Return [x, y] of the center of cell containing provided text 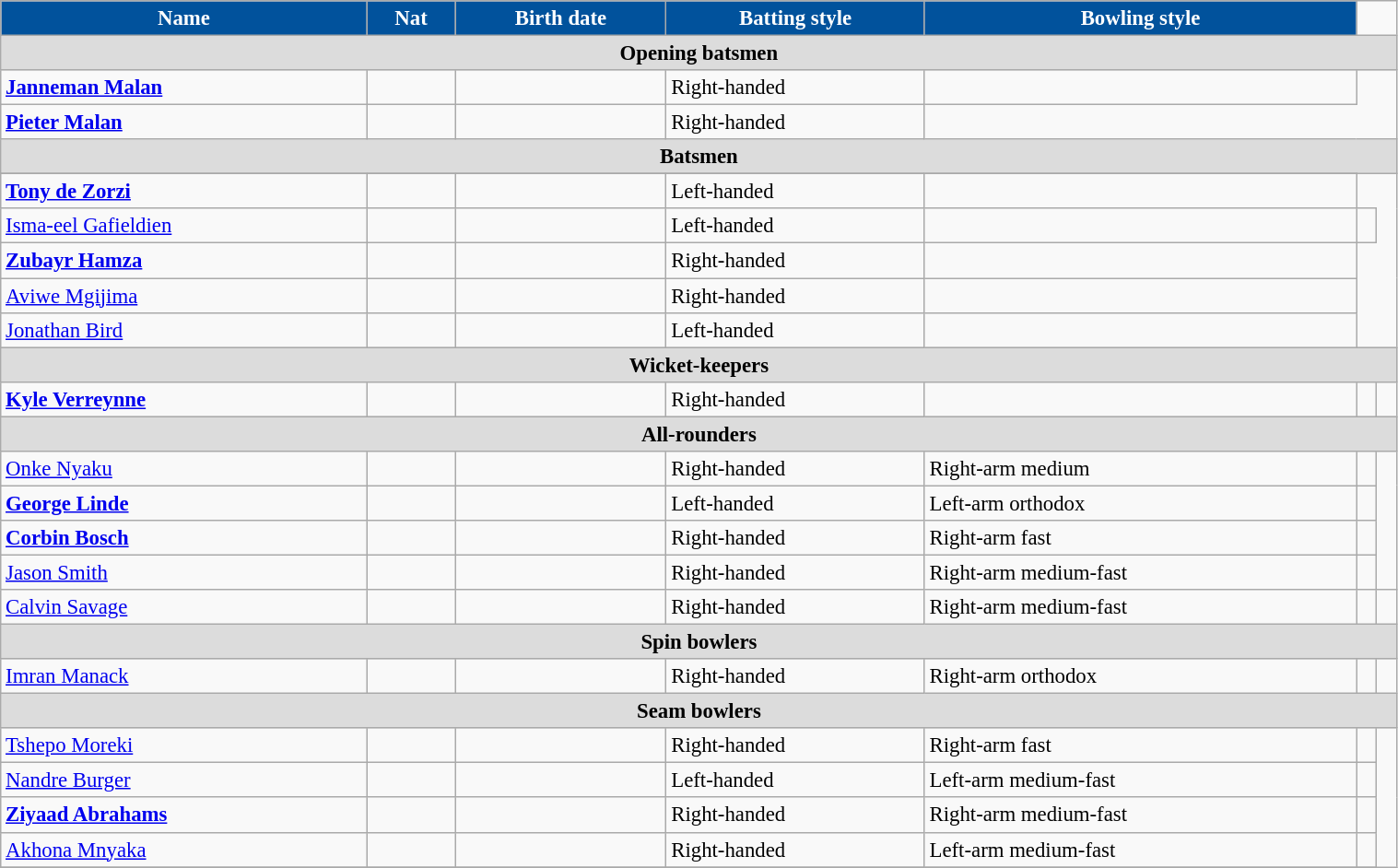
Birth date [560, 18]
Janneman Malan [184, 88]
Wicket-keepers [699, 365]
Nandre Burger [184, 780]
Name [184, 18]
Opening batsmen [699, 53]
Calvin Savage [184, 607]
Tony de Zorzi [184, 192]
Corbin Bosch [184, 538]
Bowling style [1141, 18]
Seam bowlers [699, 711]
All-rounders [699, 434]
Right-arm medium [1141, 469]
Right-arm orthodox [1141, 676]
Onke Nyaku [184, 469]
Isma-eel Gafieldien [184, 226]
Jonathan Bird [184, 330]
George Linde [184, 503]
Batsmen [699, 157]
Ziyaad Abrahams [184, 815]
Left-arm orthodox [1141, 503]
Pieter Malan [184, 123]
Akhona Mnyaka [184, 850]
Jason Smith [184, 572]
Spin bowlers [699, 642]
Nat [411, 18]
Batting style [795, 18]
Zubayr Hamza [184, 261]
Aviwe Mgijima [184, 296]
Tshepo Moreki [184, 745]
Imran Manack [184, 676]
Kyle Verreynne [184, 399]
